Return the [X, Y] coordinate for the center point of the cell that contains the specified text.  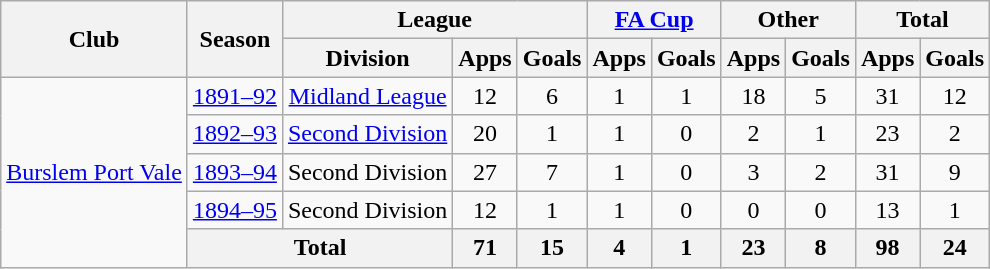
8 [821, 248]
FA Cup [654, 20]
20 [485, 134]
1894–95 [234, 210]
7 [552, 172]
18 [753, 96]
Club [94, 39]
Season [234, 39]
6 [552, 96]
15 [552, 248]
1892–93 [234, 134]
Midland League [367, 96]
13 [887, 210]
1891–92 [234, 96]
27 [485, 172]
4 [619, 248]
71 [485, 248]
1893–94 [234, 172]
Burslem Port Vale [94, 172]
Division [367, 58]
9 [955, 172]
Other [788, 20]
98 [887, 248]
5 [821, 96]
3 [753, 172]
League [434, 20]
24 [955, 248]
